Find where the given text appears and provide that cell's center as [x, y] coordinate. 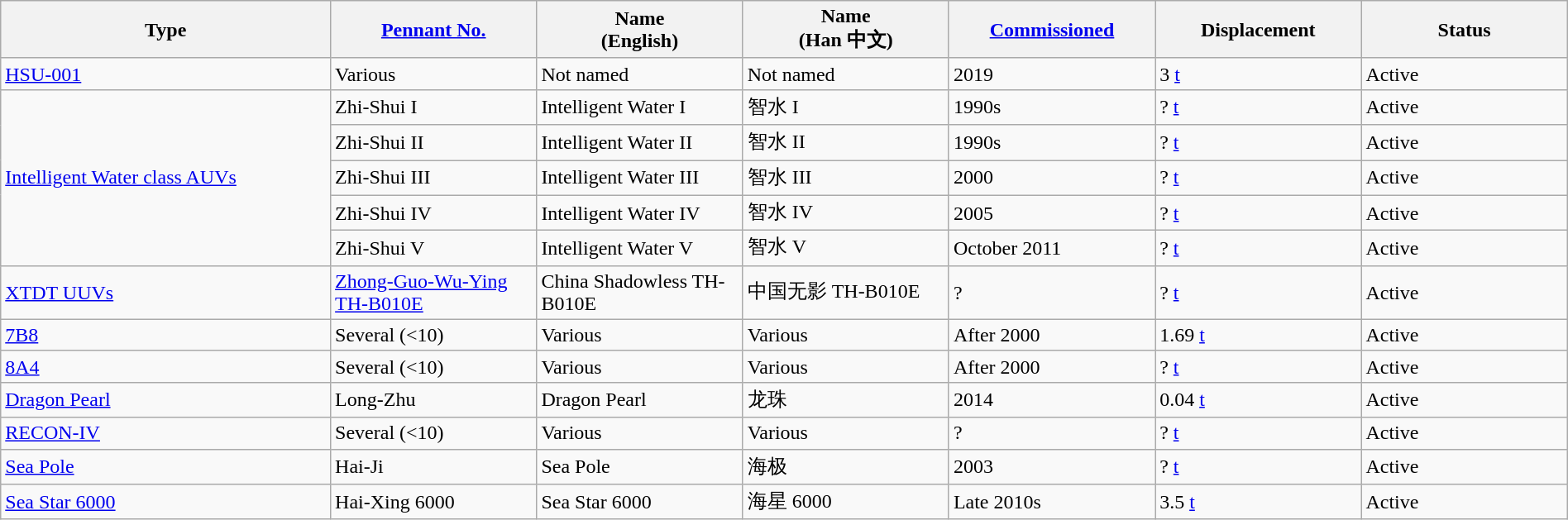
China Shadowless TH-B010E [640, 293]
Zhi-Shui I [433, 107]
智水 IV [845, 213]
智水 III [845, 179]
Zhi-Shui II [433, 142]
智水 II [845, 142]
海极 [845, 466]
2005 [1052, 213]
2003 [1052, 466]
Type [165, 30]
Displacement [1259, 30]
Name(Han 中文) [845, 30]
Intelligent Water V [640, 248]
Intelligent Water III [640, 179]
Intelligent Water IV [640, 213]
Pennant No. [433, 30]
Intelligent Water II [640, 142]
Hai-Ji [433, 466]
0.04 t [1259, 400]
龙珠 [845, 400]
8A4 [165, 366]
Long-Zhu [433, 400]
Hai-Xing 6000 [433, 503]
智水 V [845, 248]
Status [1464, 30]
XTDT UUVs [165, 293]
3 t [1259, 74]
1.69 t [1259, 335]
Zhong-Guo-Wu-Ying TH-B010E [433, 293]
Zhi-Shui III [433, 179]
7B8 [165, 335]
3.5 t [1259, 503]
Intelligent Water I [640, 107]
RECON-IV [165, 433]
Late 2010s [1052, 503]
中国无影 TH-B010E [845, 293]
海星 6000 [845, 503]
智水 I [845, 107]
Zhi-Shui V [433, 248]
2019 [1052, 74]
2014 [1052, 400]
HSU-001 [165, 74]
Name(English) [640, 30]
Commissioned [1052, 30]
Intelligent Water class AUVs [165, 177]
October 2011 [1052, 248]
Zhi-Shui IV [433, 213]
2000 [1052, 179]
